Return [x, y] of the center of cell containing provided text 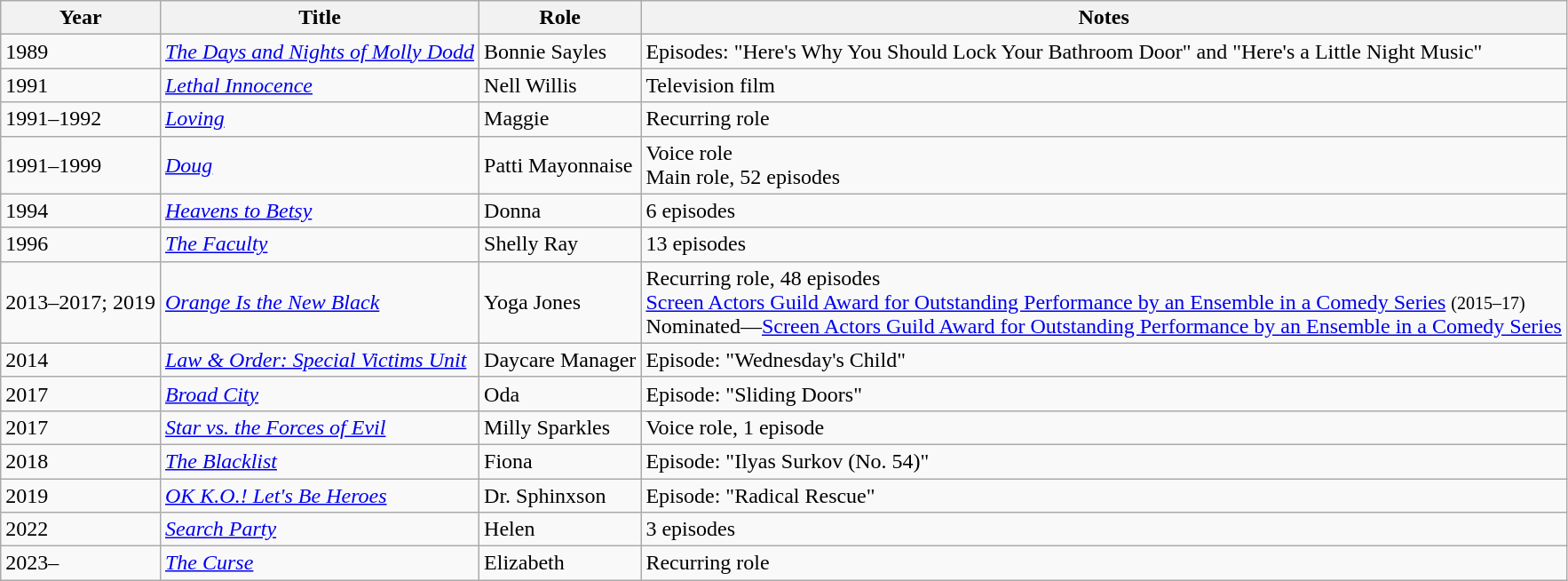
Lethal Innocence [320, 85]
Broad City [320, 394]
Nell Willis [560, 85]
Search Party [320, 529]
Notes [1105, 18]
The Days and Nights of Molly Dodd [320, 52]
Helen [560, 529]
Elizabeth [560, 563]
Donna [560, 211]
Television film [1105, 85]
Bonnie Sayles [560, 52]
Dr. Sphinxson [560, 495]
2019 [81, 495]
Shelly Ray [560, 244]
1989 [81, 52]
Daycare Manager [560, 360]
Heavens to Betsy [320, 211]
The Curse [320, 563]
Star vs. the Forces of Evil [320, 427]
1996 [81, 244]
Voice role, 1 episode [1105, 427]
Episode: "Ilyas Surkov (No. 54)" [1105, 461]
Patti Mayonnaise [560, 165]
Role [560, 18]
The Blacklist [320, 461]
1991–1992 [81, 119]
Voice roleMain role, 52 episodes [1105, 165]
Year [81, 18]
6 episodes [1105, 211]
Orange Is the New Black [320, 302]
Episode: "Wednesday's Child" [1105, 360]
Law & Order: Special Victims Unit [320, 360]
Doug [320, 165]
The Faculty [320, 244]
Maggie [560, 119]
Fiona [560, 461]
Episodes: "Here's Why You Should Lock Your Bathroom Door" and "Here's a Little Night Music" [1105, 52]
OK K.O.! Let's Be Heroes [320, 495]
Yoga Jones [560, 302]
1994 [81, 211]
13 episodes [1105, 244]
2018 [81, 461]
Oda [560, 394]
1991–1999 [81, 165]
Episode: "Sliding Doors" [1105, 394]
Loving [320, 119]
2014 [81, 360]
2013–2017; 2019 [81, 302]
Episode: "Radical Rescue" [1105, 495]
Title [320, 18]
2023– [81, 563]
1991 [81, 85]
2022 [81, 529]
3 episodes [1105, 529]
Milly Sparkles [560, 427]
